Identify which cell holds the provided text, then report its (x, y) central coordinate. 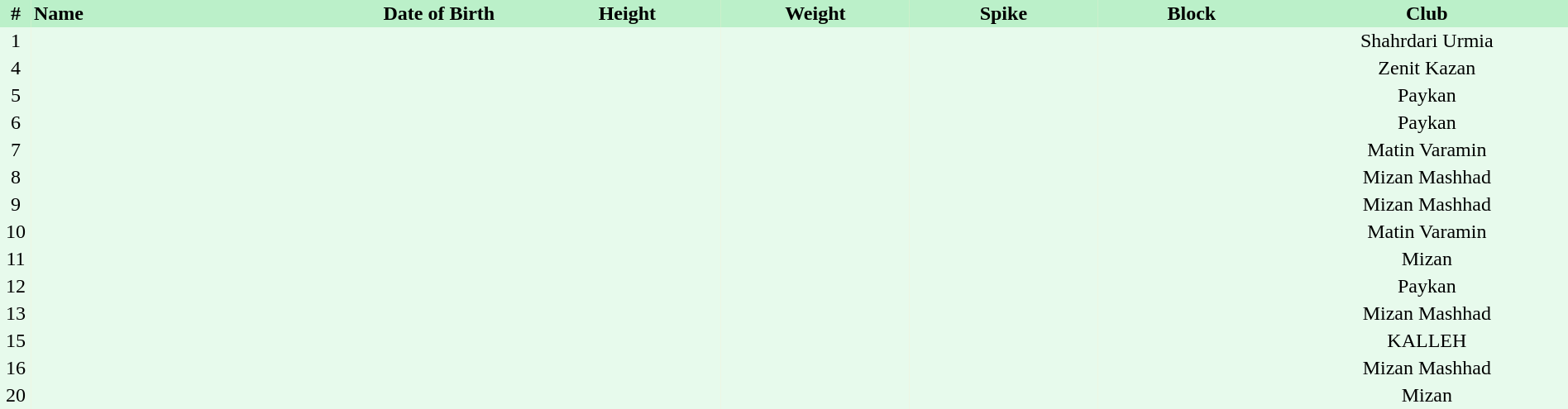
13 (16, 314)
8 (16, 177)
1 (16, 41)
Name (189, 13)
Date of Birth (439, 13)
Height (628, 13)
12 (16, 286)
5 (16, 96)
10 (16, 231)
11 (16, 259)
16 (16, 369)
7 (16, 150)
Weight (815, 13)
9 (16, 205)
Shahrdari Urmia (1427, 41)
KALLEH (1427, 340)
4 (16, 68)
20 (16, 395)
Club (1427, 13)
15 (16, 340)
Zenit Kazan (1427, 68)
6 (16, 122)
Block (1192, 13)
Spike (1004, 13)
# (16, 13)
